Return (X, Y) of the center of cell containing provided text 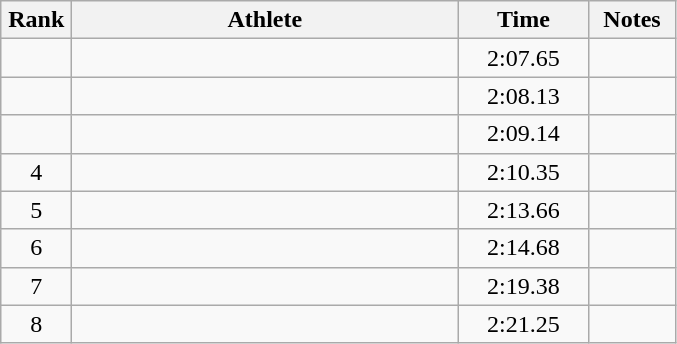
5 (36, 210)
2:13.66 (524, 210)
2:21.25 (524, 324)
8 (36, 324)
2:07.65 (524, 58)
7 (36, 286)
2:08.13 (524, 96)
2:14.68 (524, 248)
Athlete (265, 20)
6 (36, 248)
4 (36, 172)
Rank (36, 20)
2:10.35 (524, 172)
Notes (632, 20)
2:19.38 (524, 286)
Time (524, 20)
2:09.14 (524, 134)
